Extract the [X, Y] coordinate from the center of the cell holding the provided text.  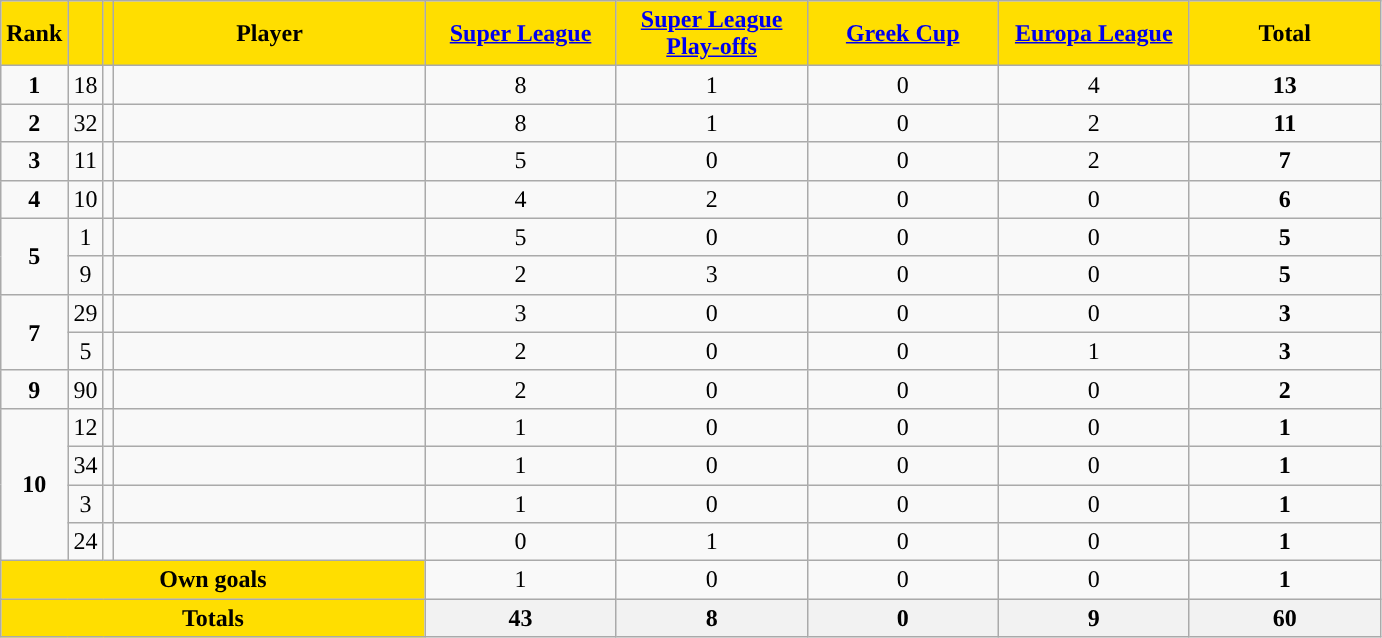
24 [86, 542]
Rank [34, 34]
Super League Play-offs [712, 34]
60 [1284, 618]
Totals [213, 618]
18 [86, 85]
Own goals [213, 580]
32 [86, 123]
29 [86, 313]
90 [86, 389]
Greek Cup [902, 34]
Player [270, 34]
Total [1284, 34]
12 [86, 427]
6 [1284, 199]
Europa League [1094, 34]
13 [1284, 85]
Super League [520, 34]
34 [86, 465]
43 [520, 618]
